Extract the (X, Y) coordinate from the center of the cell holding the provided text.  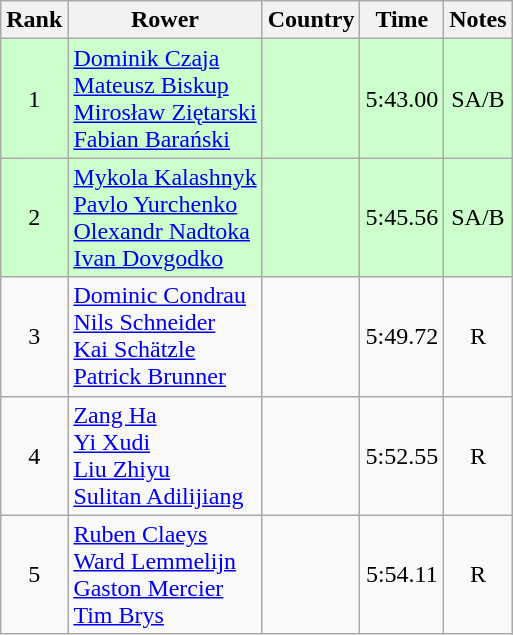
Dominik CzajaMateusz BiskupMirosław ZiętarskiFabian Barański (165, 98)
Notes (478, 20)
5:45.56 (402, 218)
3 (34, 336)
Zang HaYi XudiLiu ZhiyuSulitan Adilijiang (165, 456)
Dominic CondrauNils SchneiderKai SchätzlePatrick Brunner (165, 336)
Rower (165, 20)
Ruben ClaeysWard LemmelijnGaston MercierTim Brys (165, 574)
5:54.11 (402, 574)
5 (34, 574)
2 (34, 218)
Mykola KalashnykPavlo YurchenkoOlexandr NadtokaIvan Dovgodko (165, 218)
Time (402, 20)
5:43.00 (402, 98)
5:49.72 (402, 336)
5:52.55 (402, 456)
4 (34, 456)
Rank (34, 20)
1 (34, 98)
Country (311, 20)
